Return [X, Y] of the center of cell containing provided text 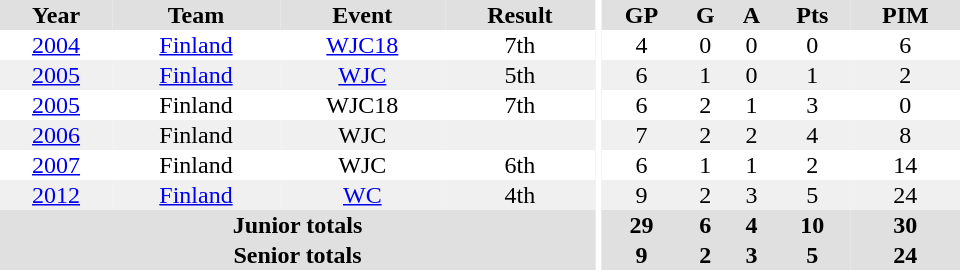
2012 [56, 195]
PIM [906, 15]
Pts [812, 15]
G [705, 15]
GP [642, 15]
Junior totals [298, 225]
6th [520, 165]
30 [906, 225]
7 [642, 135]
10 [812, 225]
Senior totals [298, 255]
4th [520, 195]
Team [196, 15]
5th [520, 75]
2007 [56, 165]
Result [520, 15]
WC [362, 195]
Event [362, 15]
14 [906, 165]
2004 [56, 45]
A [752, 15]
29 [642, 225]
Year [56, 15]
2006 [56, 135]
8 [906, 135]
